Pinpoint the cell where the given text exists, returning its (X, Y) midpoint coordinate. 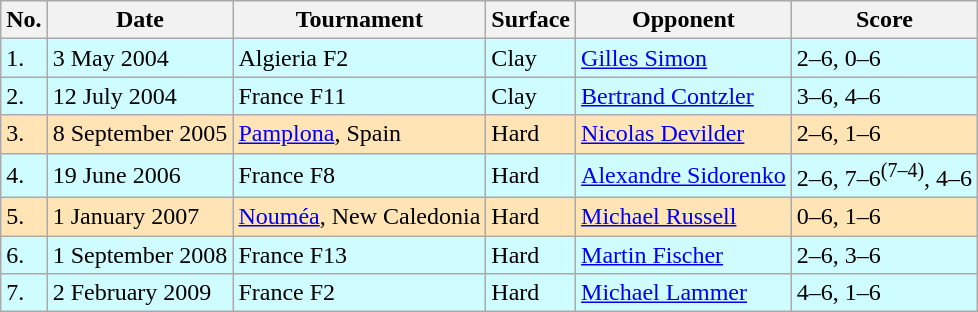
Date (140, 20)
Pamplona, Spain (360, 134)
2–6, 0–6 (884, 58)
4–6, 1–6 (884, 293)
2. (24, 96)
12 July 2004 (140, 96)
3 May 2004 (140, 58)
Nicolas Devilder (684, 134)
2–6, 1–6 (884, 134)
France F2 (360, 293)
France F8 (360, 176)
1. (24, 58)
2 February 2009 (140, 293)
Surface (531, 20)
1 September 2008 (140, 255)
Opponent (684, 20)
Nouméa, New Caledonia (360, 217)
2–6, 7–6(7–4), 4–6 (884, 176)
1 January 2007 (140, 217)
8 September 2005 (140, 134)
4. (24, 176)
5. (24, 217)
7. (24, 293)
Bertrand Contzler (684, 96)
France F11 (360, 96)
0–6, 1–6 (884, 217)
Algieria F2 (360, 58)
Score (884, 20)
2–6, 3–6 (884, 255)
Tournament (360, 20)
France F13 (360, 255)
3. (24, 134)
6. (24, 255)
No. (24, 20)
3–6, 4–6 (884, 96)
Michael Lammer (684, 293)
19 June 2006 (140, 176)
Martin Fischer (684, 255)
Gilles Simon (684, 58)
Alexandre Sidorenko (684, 176)
Michael Russell (684, 217)
